Identify which cell holds the provided text, then report its (x, y) central coordinate. 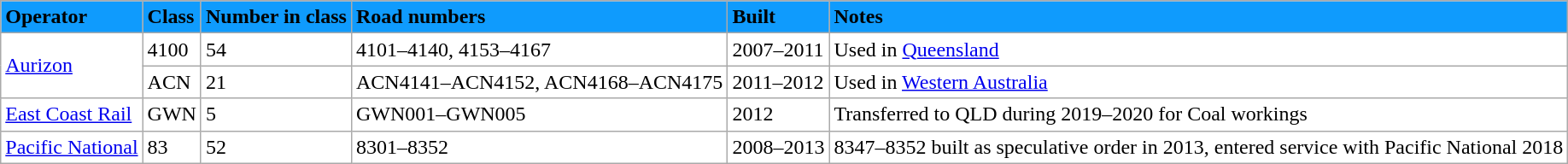
21 (276, 82)
Transferred to QLD during 2019–2020 for Coal workings (1199, 114)
GWN (172, 114)
Built (779, 17)
Road numbers (539, 17)
ACN (172, 82)
2012 (779, 114)
2011–2012 (779, 82)
8301–8352 (539, 147)
83 (172, 147)
2008–2013 (779, 147)
4101–4140, 4153–4167 (539, 50)
Pacific National (72, 147)
52 (276, 147)
2007–2011 (779, 50)
ACN4141–ACN4152, ACN4168–ACN4175 (539, 82)
Used in Queensland (1199, 50)
Number in class (276, 17)
Notes (1199, 17)
5 (276, 114)
54 (276, 50)
Used in Western Australia (1199, 82)
GWN001–GWN005 (539, 114)
Operator (72, 17)
Aurizon (72, 66)
4100 (172, 50)
8347–8352 built as speculative order in 2013, entered service with Pacific National 2018 (1199, 147)
Class (172, 17)
East Coast Rail (72, 114)
